Return the [X, Y] coordinate for the center point of the cell that contains the specified text.  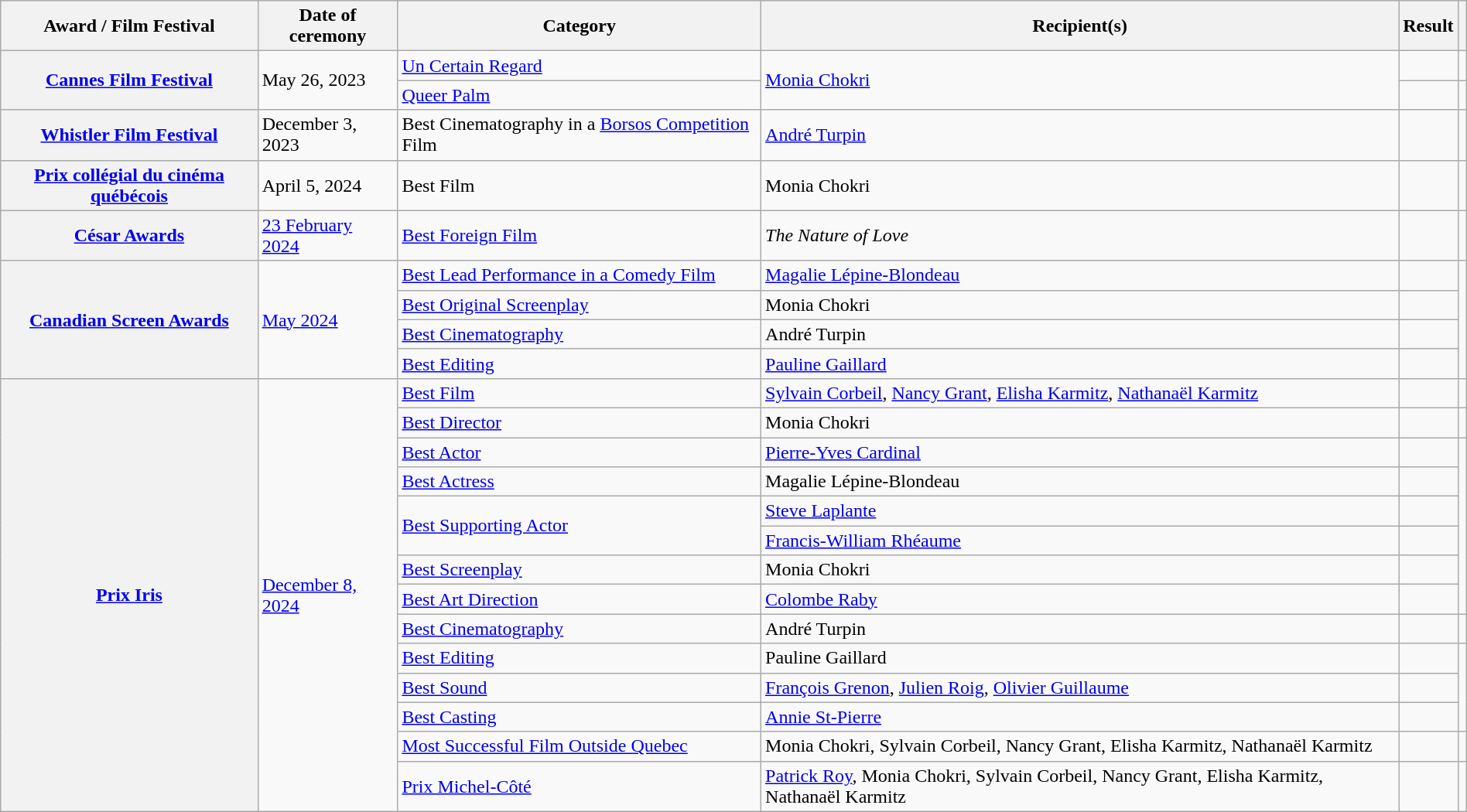
Best Casting [580, 717]
Prix collégial du cinéma québécois [129, 186]
Best Foreign Film [580, 235]
Most Successful Film Outside Quebec [580, 746]
Prix Iris [129, 595]
Recipient(s) [1080, 26]
May 2024 [328, 319]
Best Cinematography in a Borsos Competition Film [580, 135]
December 8, 2024 [328, 595]
Canadian Screen Awards [129, 319]
Category [580, 26]
Best Screenplay [580, 570]
Best Director [580, 422]
December 3, 2023 [328, 135]
Queer Palm [580, 95]
The Nature of Love [1080, 235]
Steve Laplante [1080, 511]
Francis-William Rhéaume [1080, 541]
Best Art Direction [580, 599]
Date of ceremony [328, 26]
Whistler Film Festival [129, 135]
César Awards [129, 235]
Cannes Film Festival [129, 80]
May 26, 2023 [328, 80]
Best Lead Performance in a Comedy Film [580, 275]
April 5, 2024 [328, 186]
Sylvain Corbeil, Nancy Grant, Elisha Karmitz, Nathanaël Karmitz [1080, 393]
Prix Michel-Côté [580, 786]
23 February 2024 [328, 235]
Patrick Roy, Monia Chokri, Sylvain Corbeil, Nancy Grant, Elisha Karmitz, Nathanaël Karmitz [1080, 786]
Result [1428, 26]
Un Certain Regard [580, 66]
Best Actor [580, 452]
Pierre-Yves Cardinal [1080, 452]
Best Supporting Actor [580, 526]
Monia Chokri, Sylvain Corbeil, Nancy Grant, Elisha Karmitz, Nathanaël Karmitz [1080, 746]
Best Actress [580, 482]
François Grenon, Julien Roig, Olivier Guillaume [1080, 687]
Best Original Screenplay [580, 305]
Best Sound [580, 687]
Annie St-Pierre [1080, 717]
Colombe Raby [1080, 599]
Award / Film Festival [129, 26]
